Provide the [X, Y] coordinate of the cell's center where the given text is located.  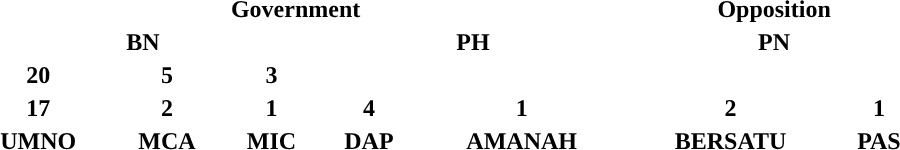
3 [271, 75]
4 [369, 108]
5 [166, 75]
PH [473, 42]
